Pinpoint the cell where the given text exists, returning its [X, Y] midpoint coordinate. 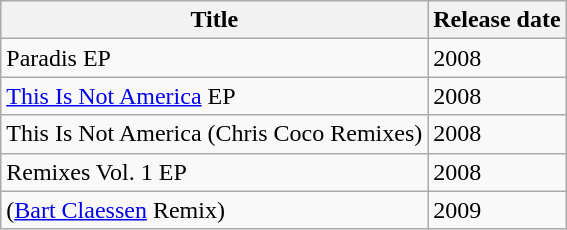
Title [214, 20]
This Is Not America (Chris Coco Remixes) [214, 134]
2009 [497, 210]
This Is Not America EP [214, 96]
Release date [497, 20]
(Bart Claessen Remix) [214, 210]
Paradis EP [214, 58]
Remixes Vol. 1 EP [214, 172]
